Pinpoint the cell where the given text exists, returning its [X, Y] midpoint coordinate. 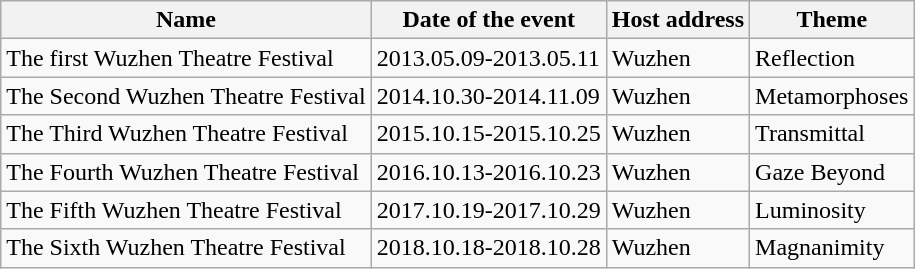
2015.10.15-2015.10.25 [488, 134]
Host address [678, 20]
Transmittal [832, 134]
The Fourth Wuzhen Theatre Festival [186, 172]
Name [186, 20]
Reflection [832, 58]
2017.10.19-2017.10.29 [488, 210]
Metamorphoses [832, 96]
The Third Wuzhen Theatre Festival [186, 134]
Gaze Beyond [832, 172]
The first Wuzhen Theatre Festival [186, 58]
Theme [832, 20]
Date of the event [488, 20]
2013.05.09-2013.05.11 [488, 58]
2018.10.18-2018.10.28 [488, 248]
The Second Wuzhen Theatre Festival [186, 96]
The Fifth Wuzhen Theatre Festival [186, 210]
The Sixth Wuzhen Theatre Festival [186, 248]
Magnanimity [832, 248]
2014.10.30-2014.11.09 [488, 96]
Luminosity [832, 210]
2016.10.13-2016.10.23 [488, 172]
